For the text-containing cell, return its midpoint in (X, Y) coordinate format. 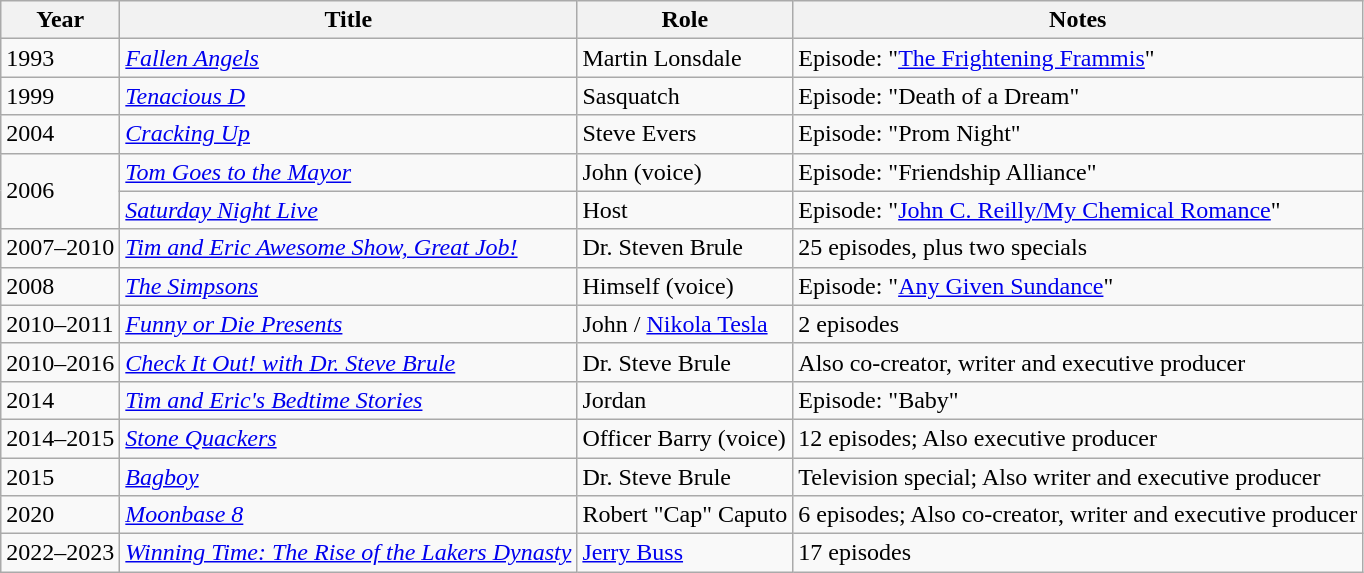
Episode: "Friendship Alliance" (1078, 172)
2014–2015 (60, 438)
2 episodes (1078, 324)
2022–2023 (60, 553)
2006 (60, 191)
12 episodes; Also executive producer (1078, 438)
Episode: "Death of a Dream" (1078, 96)
1993 (60, 58)
Officer Barry (voice) (685, 438)
Check It Out! with Dr. Steve Brule (348, 362)
Tim and Eric Awesome Show, Great Job! (348, 248)
Tom Goes to the Mayor (348, 172)
Tenacious D (348, 96)
Robert "Cap" Caputo (685, 515)
Episode: "The Frightening Frammis" (1078, 58)
Title (348, 20)
Funny or Die Presents (348, 324)
Jordan (685, 400)
Moonbase 8 (348, 515)
Jerry Buss (685, 553)
2015 (60, 477)
1999 (60, 96)
Stone Quackers (348, 438)
Dr. Steven Brule (685, 248)
The Simpsons (348, 286)
25 episodes, plus two specials (1078, 248)
Episode: "John C. Reilly/My Chemical Romance" (1078, 210)
Winning Time: The Rise of the Lakers Dynasty (348, 553)
Himself (voice) (685, 286)
Episode: "Baby" (1078, 400)
Episode: "Any Given Sundance" (1078, 286)
2010–2016 (60, 362)
Fallen Angels (348, 58)
Year (60, 20)
2010–2011 (60, 324)
Notes (1078, 20)
6 episodes; Also co-creator, writer and executive producer (1078, 515)
2014 (60, 400)
Sasquatch (685, 96)
2004 (60, 134)
2007–2010 (60, 248)
Television special; Also writer and executive producer (1078, 477)
Host (685, 210)
John / Nikola Tesla (685, 324)
Also co-creator, writer and executive producer (1078, 362)
Episode: "Prom Night" (1078, 134)
Saturday Night Live (348, 210)
17 episodes (1078, 553)
Bagboy (348, 477)
Martin Lonsdale (685, 58)
Cracking Up (348, 134)
John (voice) (685, 172)
2008 (60, 286)
Role (685, 20)
2020 (60, 515)
Tim and Eric's Bedtime Stories (348, 400)
Steve Evers (685, 134)
